Determine the (X, Y) coordinate at the center of the cell enclosing the given text.  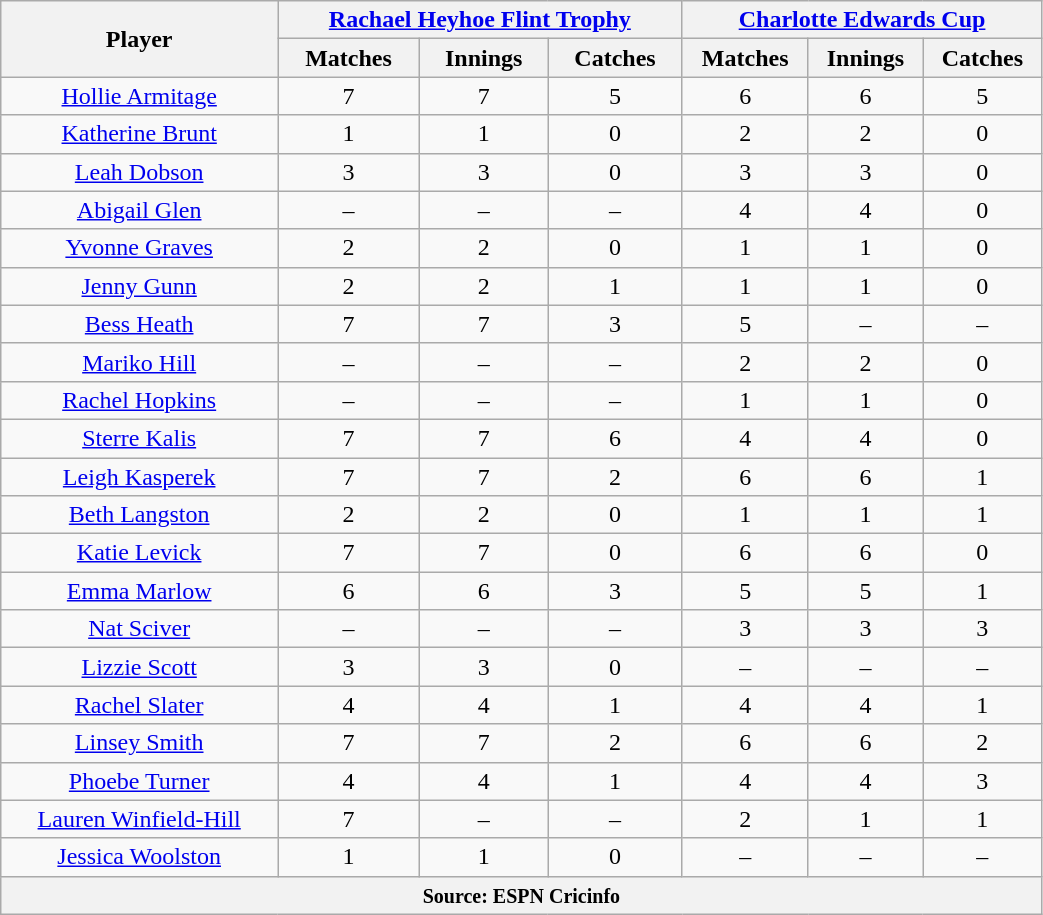
Player (140, 39)
Rachel Hopkins (140, 400)
Abigail Glen (140, 210)
Katie Levick (140, 553)
Hollie Armitage (140, 96)
Bess Heath (140, 324)
Lauren Winfield-Hill (140, 819)
Jessica Woolston (140, 857)
Rachel Slater (140, 705)
Lizzie Scott (140, 667)
Linsey Smith (140, 743)
Nat Sciver (140, 629)
Yvonne Graves (140, 248)
Charlotte Edwards Cup (862, 20)
Jenny Gunn (140, 286)
Phoebe Turner (140, 781)
Emma Marlow (140, 591)
Beth Langston (140, 515)
Mariko Hill (140, 362)
Sterre Kalis (140, 438)
Source: ESPN Cricinfo (522, 895)
Katherine Brunt (140, 134)
Leah Dobson (140, 172)
Rachael Heyhoe Flint Trophy (480, 20)
Leigh Kasperek (140, 477)
